Provide the (X, Y) coordinate of the cell's center where the given text is located.  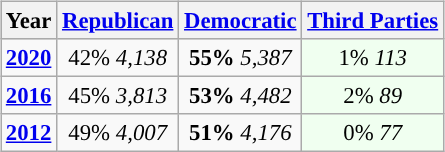
2020 (29, 58)
Republican (118, 21)
2016 (29, 96)
Democratic (240, 21)
1% 113 (373, 58)
49% 4,007 (118, 133)
55% 5,387 (240, 58)
0% 77 (373, 133)
45% 3,813 (118, 96)
Year (29, 21)
2% 89 (373, 96)
42% 4,138 (118, 58)
51% 4,176 (240, 133)
Third Parties (373, 21)
2012 (29, 133)
53% 4,482 (240, 96)
